Provide the [x, y] coordinate of the cell's center where the given text is located.  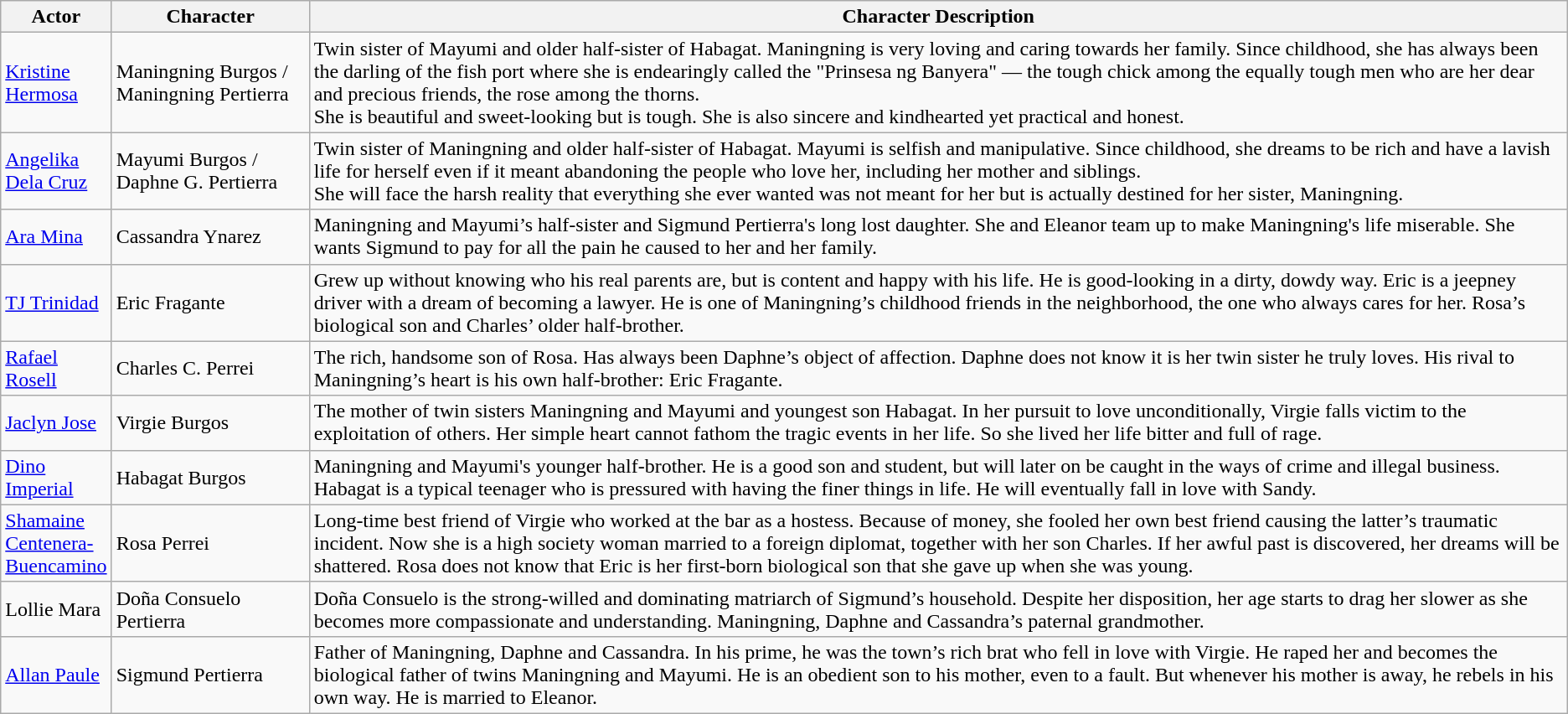
Character [210, 17]
Actor [56, 17]
Cassandra Ynarez [210, 236]
TJ Trinidad [56, 303]
Jaclyn Jose [56, 422]
Virgie Burgos [210, 422]
Angelika Dela Cruz [56, 171]
Allan Paule [56, 675]
Charles C. Perrei [210, 369]
Dino Imperial [56, 478]
Lollie Mara [56, 608]
Character Description [938, 17]
Sigmund Pertierra [210, 675]
Shamaine Centenera-Buencamino [56, 543]
Doña Consuelo Pertierra [210, 608]
Rosa Perrei [210, 543]
Mayumi Burgos / Daphne G. Pertierra [210, 171]
Maningning Burgos / Maningning Pertierra [210, 82]
Eric Fragante [210, 303]
Habagat Burgos [210, 478]
Ara Mina [56, 236]
Kristine Hermosa [56, 82]
Rafael Rosell [56, 369]
